Determine the [X, Y] coordinate at the center of the cell enclosing the given text.  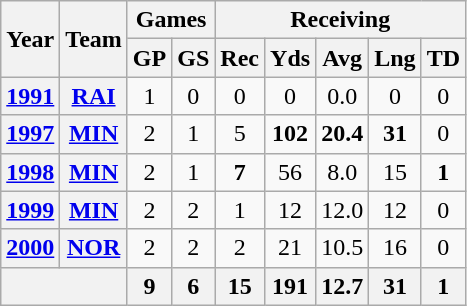
5 [240, 134]
Lng [395, 58]
12.0 [342, 210]
1999 [30, 210]
Team [94, 39]
12.7 [342, 286]
56 [290, 172]
6 [194, 286]
Receiving [340, 20]
10.5 [342, 248]
7 [240, 172]
TD [443, 58]
16 [395, 248]
9 [149, 286]
0.0 [342, 96]
8.0 [342, 172]
191 [290, 286]
1998 [30, 172]
Avg [342, 58]
1991 [30, 96]
Yds [290, 58]
GS [194, 58]
Games [170, 20]
2000 [30, 248]
102 [290, 134]
Rec [240, 58]
Year [30, 39]
GP [149, 58]
20.4 [342, 134]
1997 [30, 134]
NOR [94, 248]
RAI [94, 96]
21 [290, 248]
